Detect which cell encompasses the target text, then output its [x, y] center coordinate. 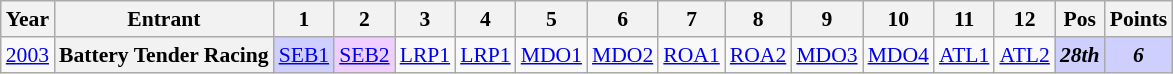
Pos [1080, 19]
ATL2 [1024, 55]
2 [364, 19]
1 [304, 19]
Points [1139, 19]
ATL1 [964, 55]
28th [1080, 55]
Entrant [164, 19]
5 [552, 19]
MDO4 [898, 55]
MDO1 [552, 55]
7 [692, 19]
MDO3 [826, 55]
2003 [28, 55]
Year [28, 19]
3 [426, 19]
ROA1 [692, 55]
8 [758, 19]
MDO2 [622, 55]
10 [898, 19]
ROA2 [758, 55]
4 [486, 19]
Battery Tender Racing [164, 55]
12 [1024, 19]
SEB2 [364, 55]
SEB1 [304, 55]
11 [964, 19]
9 [826, 19]
